Extract the [x, y] coordinate from the center of the cell holding the provided text.  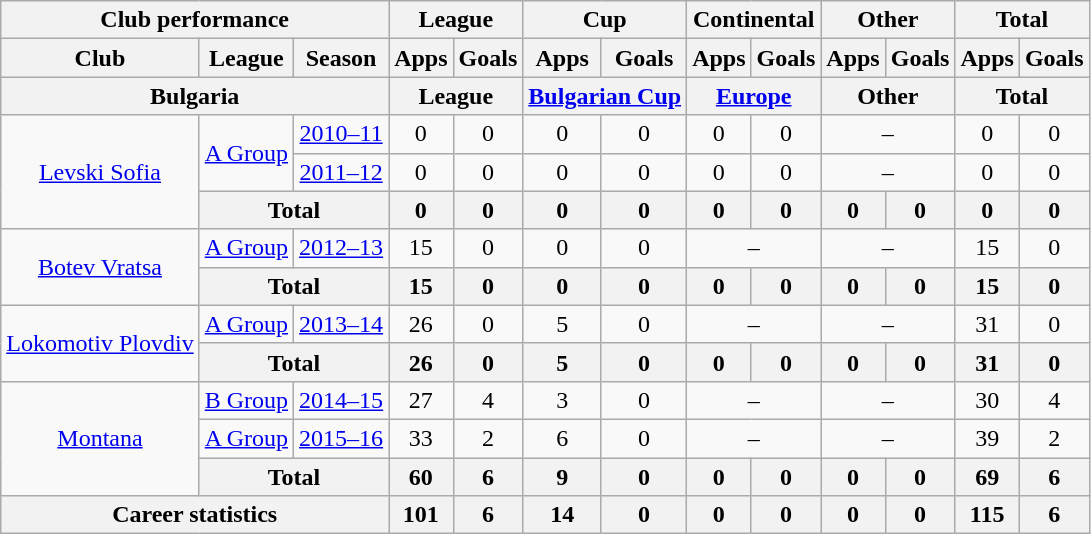
Levski Sofia [100, 172]
30 [987, 400]
60 [421, 477]
B Group [246, 400]
39 [987, 438]
3 [562, 400]
9 [562, 477]
Europe [754, 96]
14 [562, 515]
2013–14 [342, 324]
101 [421, 515]
2014–15 [342, 400]
Season [342, 58]
Montana [100, 438]
2010–11 [342, 134]
Cup [605, 20]
Lokomotiv Plovdiv [100, 343]
Bulgarian Cup [605, 96]
2012–13 [342, 248]
27 [421, 400]
115 [987, 515]
2011–12 [342, 172]
Club [100, 58]
Club performance [195, 20]
Continental [754, 20]
Bulgaria [195, 96]
Career statistics [195, 515]
Botev Vratsa [100, 267]
69 [987, 477]
33 [421, 438]
2015–16 [342, 438]
